For the text-containing cell, return its midpoint in [X, Y] coordinate format. 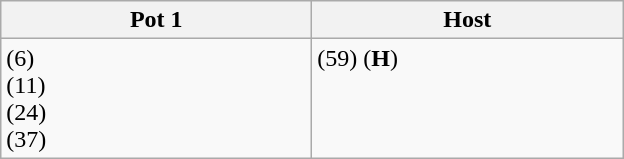
(59) (H) [468, 98]
(6) (11) (24) (37) [156, 98]
Host [468, 20]
Pot 1 [156, 20]
